For the text-containing cell, return its midpoint in [X, Y] coordinate format. 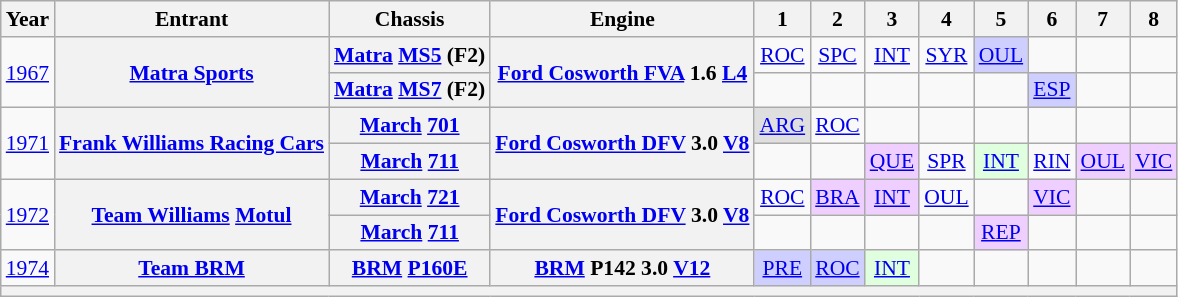
4 [946, 19]
BRA [838, 197]
BRM P160E [410, 269]
Team Williams Motul [192, 214]
SPC [838, 55]
Entrant [192, 19]
SYR [946, 55]
REP [1001, 233]
3 [892, 19]
RIN [1052, 162]
Matra Sports [192, 72]
Year [28, 19]
Chassis [410, 19]
7 [1103, 19]
March 701 [410, 126]
Frank Williams Racing Cars [192, 144]
1971 [28, 144]
2 [838, 19]
ARG [782, 126]
1972 [28, 214]
1974 [28, 269]
PRE [782, 269]
ESP [1052, 90]
March 721 [410, 197]
QUE [892, 162]
SPR [946, 162]
Matra MS5 (F2) [410, 55]
5 [1001, 19]
Ford Cosworth FVA 1.6 L4 [622, 72]
Engine [622, 19]
8 [1154, 19]
1 [782, 19]
Matra MS7 (F2) [410, 90]
1967 [28, 72]
BRM P142 3.0 V12 [622, 269]
Team BRM [192, 269]
6 [1052, 19]
